Identify which cell holds the provided text, then report its [x, y] central coordinate. 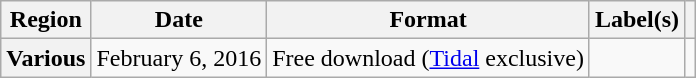
Label(s) [636, 20]
Format [428, 20]
Date [179, 20]
Various [46, 58]
Free download (Tidal exclusive) [428, 58]
February 6, 2016 [179, 58]
Region [46, 20]
